Detect which cell encompasses the target text, then output its (x, y) center coordinate. 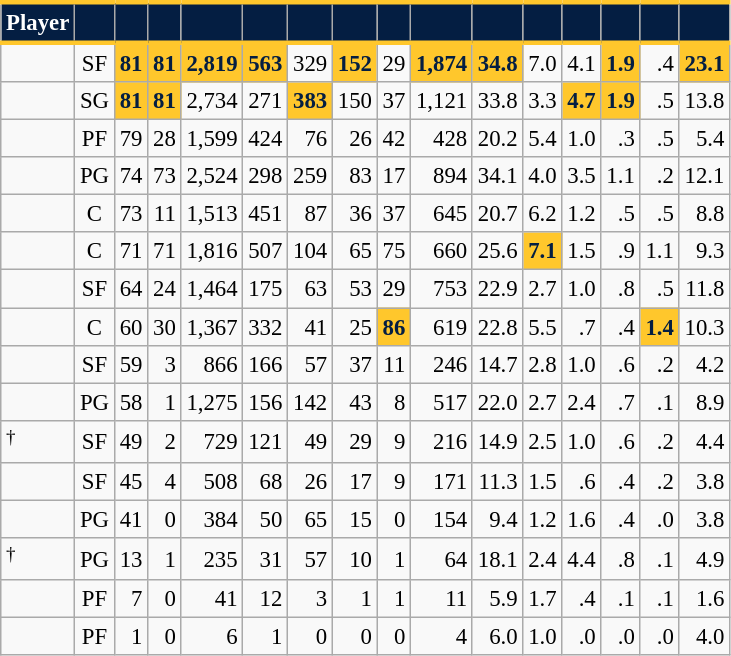
33.8 (497, 101)
75 (394, 251)
753 (442, 289)
42 (394, 139)
121 (266, 441)
68 (266, 482)
2,819 (212, 62)
34.8 (497, 62)
14.9 (497, 441)
298 (266, 176)
11.3 (497, 482)
22.8 (497, 327)
86 (394, 327)
SG (95, 101)
24 (164, 289)
1.4 (660, 327)
63 (310, 289)
1,464 (212, 289)
9.3 (704, 251)
13.8 (704, 101)
20.2 (497, 139)
4.7 (582, 101)
10 (354, 559)
11.8 (704, 289)
9.4 (497, 519)
25 (354, 327)
660 (442, 251)
104 (310, 251)
329 (310, 62)
13 (130, 559)
.3 (620, 139)
18.1 (497, 559)
2,524 (212, 176)
645 (442, 214)
6.2 (542, 214)
1,816 (212, 251)
28 (164, 139)
74 (130, 176)
619 (442, 327)
152 (354, 62)
563 (266, 62)
8 (394, 402)
25.6 (497, 251)
5.9 (497, 599)
451 (266, 214)
58 (130, 402)
59 (130, 364)
2,734 (212, 101)
30 (164, 327)
6.0 (497, 637)
14.7 (497, 364)
22.0 (497, 402)
517 (442, 402)
142 (310, 402)
894 (442, 176)
384 (212, 519)
271 (266, 101)
36 (354, 214)
12.1 (704, 176)
1,367 (212, 327)
43 (354, 402)
.9 (620, 251)
175 (266, 289)
79 (130, 139)
7 (130, 599)
4.9 (704, 559)
428 (442, 139)
76 (310, 139)
154 (442, 519)
166 (266, 364)
10.3 (704, 327)
2.8 (542, 364)
507 (266, 251)
7.1 (542, 251)
50 (266, 519)
1,599 (212, 139)
20.7 (497, 214)
34.1 (497, 176)
4.1 (582, 62)
866 (212, 364)
1.7 (542, 599)
3.5 (582, 176)
23.1 (704, 62)
5.5 (542, 327)
246 (442, 364)
Player (38, 22)
8.9 (704, 402)
1,874 (442, 62)
235 (212, 559)
383 (310, 101)
259 (310, 176)
1,513 (212, 214)
7.0 (542, 62)
1,275 (212, 402)
156 (266, 402)
60 (130, 327)
87 (310, 214)
150 (354, 101)
4.2 (704, 364)
3.3 (542, 101)
508 (212, 482)
2 (164, 441)
15 (354, 519)
1,121 (442, 101)
83 (354, 176)
216 (442, 441)
2.5 (542, 441)
729 (212, 441)
8.8 (704, 214)
171 (442, 482)
12 (266, 599)
6 (212, 637)
424 (266, 139)
53 (354, 289)
45 (130, 482)
22.9 (497, 289)
31 (266, 559)
332 (266, 327)
